Provide the (x, y) coordinate of the cell's center where the given text is located.  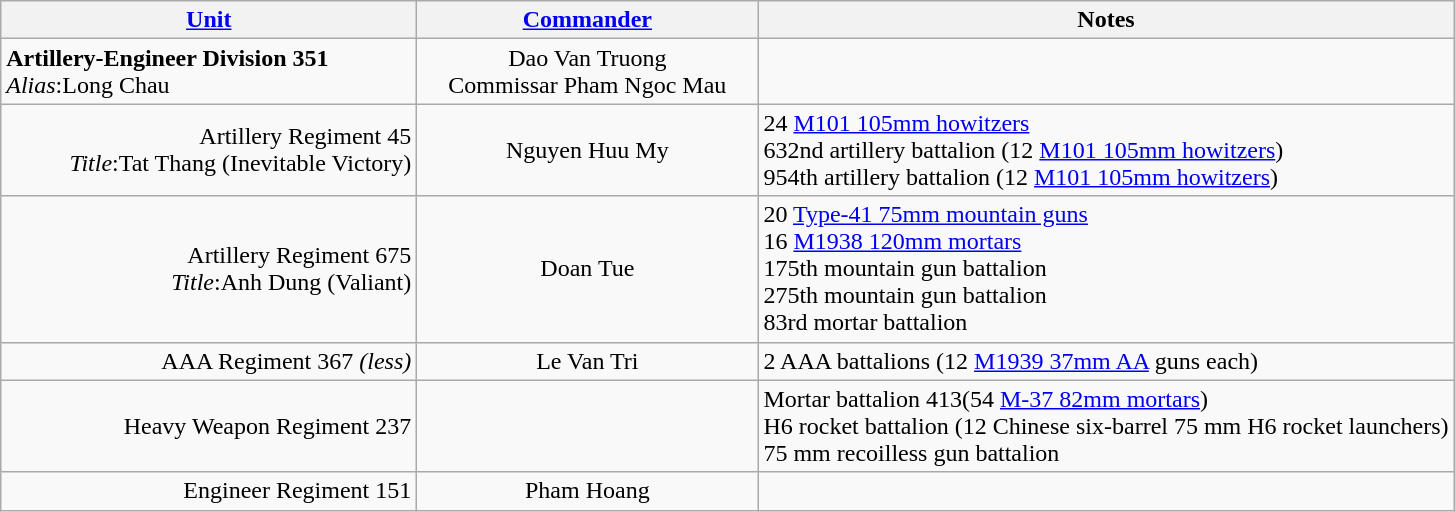
Doan Tue (588, 269)
Commander (588, 20)
Notes (1106, 20)
Le Van Tri (588, 361)
20 Type-41 75mm mountain guns16 M1938 120mm mortars175th mountain gun battalion275th mountain gun battalion83rd mortar battalion (1106, 269)
Heavy Weapon Regiment 237 (209, 426)
Unit (209, 20)
Artillery Regiment 675Title:Anh Dung (Valiant) (209, 269)
24 M101 105mm howitzers632nd artillery battalion (12 M101 105mm howitzers)954th artillery battalion (12 M101 105mm howitzers) (1106, 150)
2 AAA battalions (12 M1939 37mm AA guns each) (1106, 361)
AAA Regiment 367 (less) (209, 361)
Pham Hoang (588, 491)
Artillery-Engineer Division 351Alias:Long Chau (209, 72)
Engineer Regiment 151 (209, 491)
Artillery Regiment 45Title:Tat Thang (Inevitable Victory) (209, 150)
Nguyen Huu My (588, 150)
Dao Van TruongCommissar Pham Ngoc Mau (588, 72)
Mortar battalion 413(54 M-37 82mm mortars)H6 rocket battalion (12 Chinese six-barrel 75 mm H6 rocket launchers)75 mm recoilless gun battalion (1106, 426)
